Return [X, Y] of the center of cell containing provided text 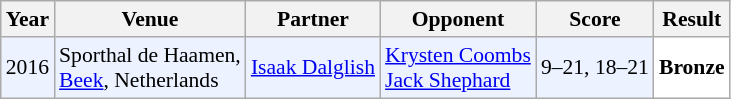
Bronze [692, 68]
2016 [28, 68]
Result [692, 19]
Krysten Coombs Jack Shephard [458, 68]
Year [28, 19]
Venue [150, 19]
9–21, 18–21 [595, 68]
Isaak Dalglish [313, 68]
Opponent [458, 19]
Partner [313, 19]
Sporthal de Haamen,Beek, Netherlands [150, 68]
Score [595, 19]
